Locate the cell with the specified text and output its (x, y) center coordinate. 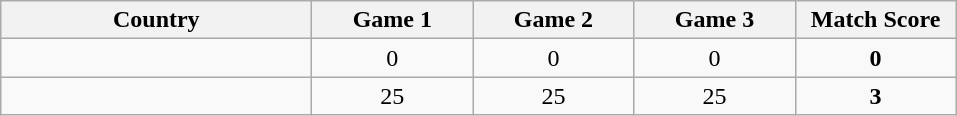
Game 1 (392, 20)
Match Score (876, 20)
3 (876, 96)
Game 3 (714, 20)
Game 2 (554, 20)
Country (156, 20)
